From the cell containing the given text, extract its center point as (X, Y) coordinate. 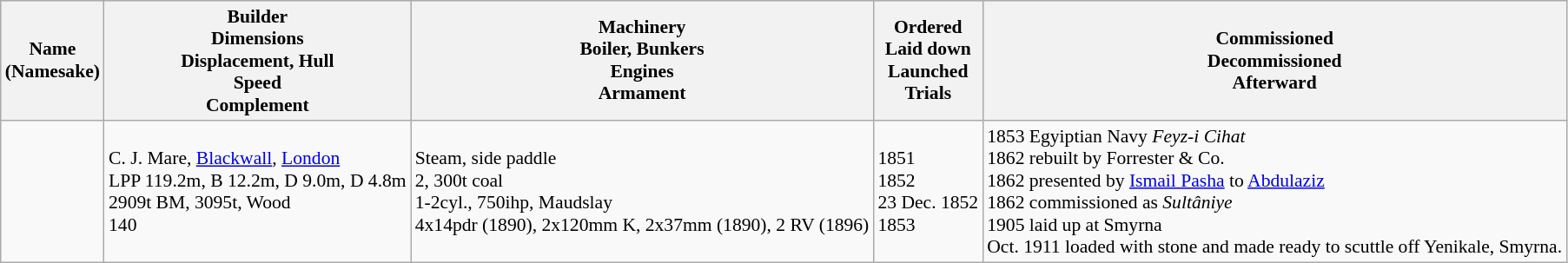
C. J. Mare, Blackwall, LondonLPP 119.2m, B 12.2m, D 9.0m, D 4.8m2909t BM, 3095t, Wood140 (257, 191)
CommissionedDecommissionedAfterward (1274, 61)
Name(Namesake) (52, 61)
1851185223 Dec. 18521853 (928, 191)
MachineryBoiler, BunkersEnginesArmament (643, 61)
Steam, side paddle2, 300t coal1-2cyl., 750ihp, Maudslay4x14pdr (1890), 2x120mm K, 2x37mm (1890), 2 RV (1896) (643, 191)
OrderedLaid downLaunchedTrials (928, 61)
BuilderDimensionsDisplacement, HullSpeedComplement (257, 61)
